Identify which cell holds the provided text, then report its [X, Y] central coordinate. 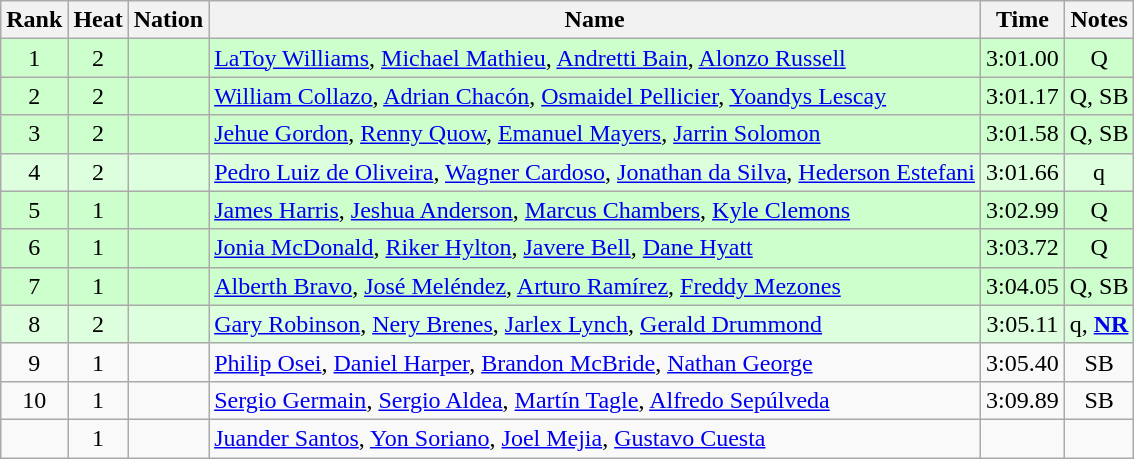
7 [34, 286]
Jonia McDonald, Riker Hylton, Javere Bell, Dane Hyatt [595, 248]
3:03.72 [1022, 248]
3:09.89 [1022, 400]
9 [34, 362]
3:01.17 [1022, 96]
LaToy Williams, Michael Mathieu, Andretti Bain, Alonzo Russell [595, 58]
4 [34, 172]
8 [34, 324]
Philip Osei, Daniel Harper, Brandon McBride, Nathan George [595, 362]
5 [34, 210]
Heat [98, 20]
Juander Santos, Yon Soriano, Joel Mejia, Gustavo Cuesta [595, 438]
Gary Robinson, Nery Brenes, Jarlex Lynch, Gerald Drummond [595, 324]
Jehue Gordon, Renny Quow, Emanuel Mayers, Jarrin Solomon [595, 134]
James Harris, Jeshua Anderson, Marcus Chambers, Kyle Clemons [595, 210]
Pedro Luiz de Oliveira, Wagner Cardoso, Jonathan da Silva, Hederson Estefani [595, 172]
Nation [168, 20]
Time [1022, 20]
3:04.05 [1022, 286]
Rank [34, 20]
3:02.99 [1022, 210]
3 [34, 134]
3:01.66 [1022, 172]
Notes [1099, 20]
10 [34, 400]
3:05.40 [1022, 362]
Name [595, 20]
Alberth Bravo, José Meléndez, Arturo Ramírez, Freddy Mezones [595, 286]
6 [34, 248]
q [1099, 172]
3:01.00 [1022, 58]
q, NR [1099, 324]
Sergio Germain, Sergio Aldea, Martín Tagle, Alfredo Sepúlveda [595, 400]
3:01.58 [1022, 134]
William Collazo, Adrian Chacón, Osmaidel Pellicier, Yoandys Lescay [595, 96]
3:05.11 [1022, 324]
